Scan for the cell matching the given text and deliver its [X, Y] coordinate at center. 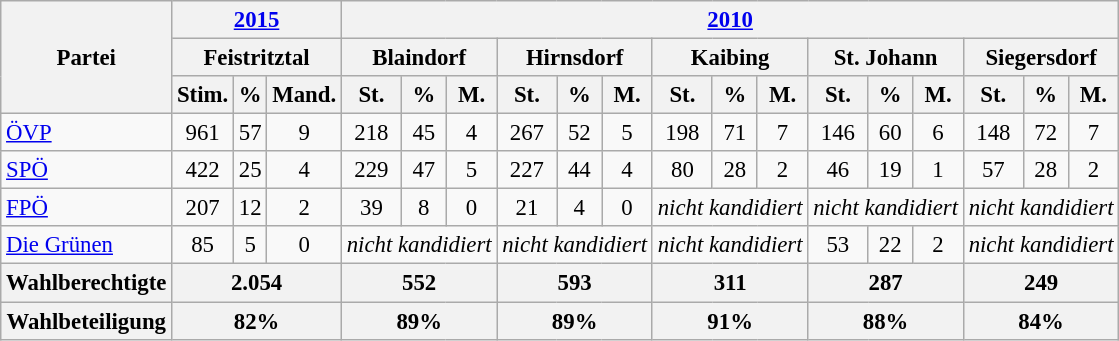
Wahl­berechtigte [86, 283]
311 [730, 283]
148 [993, 133]
1 [938, 170]
Siegersdorf [1040, 58]
45 [424, 133]
Mand. [304, 95]
218 [371, 133]
Feistritztal [257, 58]
8 [424, 208]
82% [257, 321]
422 [203, 170]
Partei [86, 58]
552 [418, 283]
85 [203, 245]
198 [682, 133]
Wahl­beteiligung [86, 321]
267 [527, 133]
2010 [730, 20]
47 [424, 170]
88% [886, 321]
SPÖ [86, 170]
39 [371, 208]
Stim. [203, 95]
6 [938, 133]
207 [203, 208]
593 [574, 283]
71 [734, 133]
Kaibing [730, 58]
146 [838, 133]
72 [1046, 133]
46 [838, 170]
12 [250, 208]
229 [371, 170]
25 [250, 170]
19 [890, 170]
60 [890, 133]
2.054 [257, 283]
Die Grünen [86, 245]
St. Johann [886, 58]
44 [580, 170]
961 [203, 133]
21 [527, 208]
FPÖ [86, 208]
249 [1040, 283]
80 [682, 170]
2015 [257, 20]
84% [1040, 321]
287 [886, 283]
ÖVP [86, 133]
9 [304, 133]
Blaindorf [418, 58]
22 [890, 245]
227 [527, 170]
Hirnsdorf [574, 58]
91% [730, 321]
53 [838, 245]
52 [580, 133]
